Find where the given text appears and provide that cell's center as [x, y] coordinate. 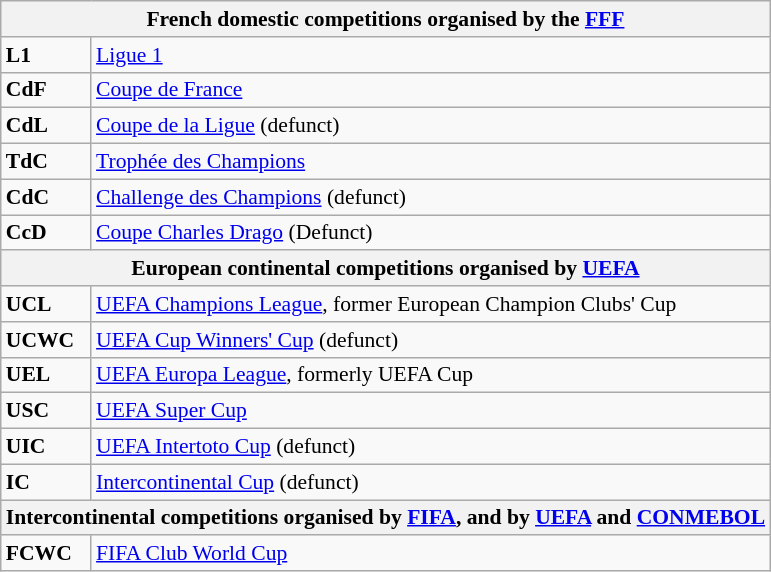
Coupe Charles Drago (Defunct) [430, 233]
UEFA Intertoto Cup (defunct) [430, 447]
Coupe de France [430, 90]
CdC [46, 197]
CcD [46, 233]
FIFA Club World Cup [430, 554]
UCL [46, 304]
FCWC [46, 554]
TdC [46, 162]
UEL [46, 375]
Intercontinental Cup (defunct) [430, 482]
Ligue 1 [430, 55]
L1 [46, 55]
UEFA Cup Winners' Cup (defunct) [430, 340]
UEFA Europa League, formerly UEFA Cup [430, 375]
IC [46, 482]
Trophée des Champions [430, 162]
UEFA Champions League, former European Champion Clubs' Cup [430, 304]
Coupe de la Ligue (defunct) [430, 126]
UEFA Super Cup [430, 411]
European continental competitions organised by UEFA [386, 269]
UCWC [46, 340]
CdL [46, 126]
Challenge des Champions (defunct) [430, 197]
USC [46, 411]
French domestic competitions organised by the FFF [386, 19]
CdF [46, 90]
Intercontinental competitions organised by FIFA, and by UEFA and CONMEBOL [386, 518]
UIC [46, 447]
